Locate the cell with the specified text and output its (X, Y) center coordinate. 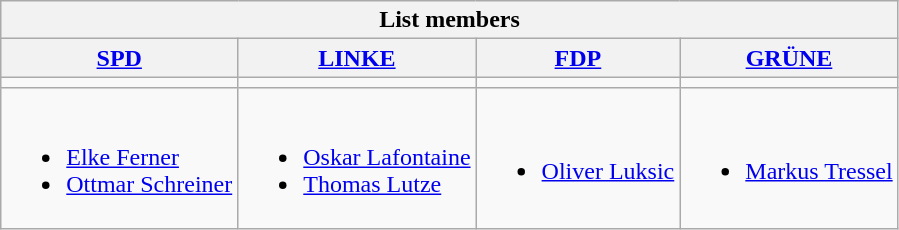
Elke FernerOttmar Schreiner (120, 158)
GRÜNE (789, 58)
LINKE (357, 58)
FDP (578, 58)
Oliver Luksic (578, 158)
List members (450, 20)
SPD (120, 58)
Oskar LafontaineThomas Lutze (357, 158)
Markus Tressel (789, 158)
